Detect which cell encompasses the target text, then output its [X, Y] center coordinate. 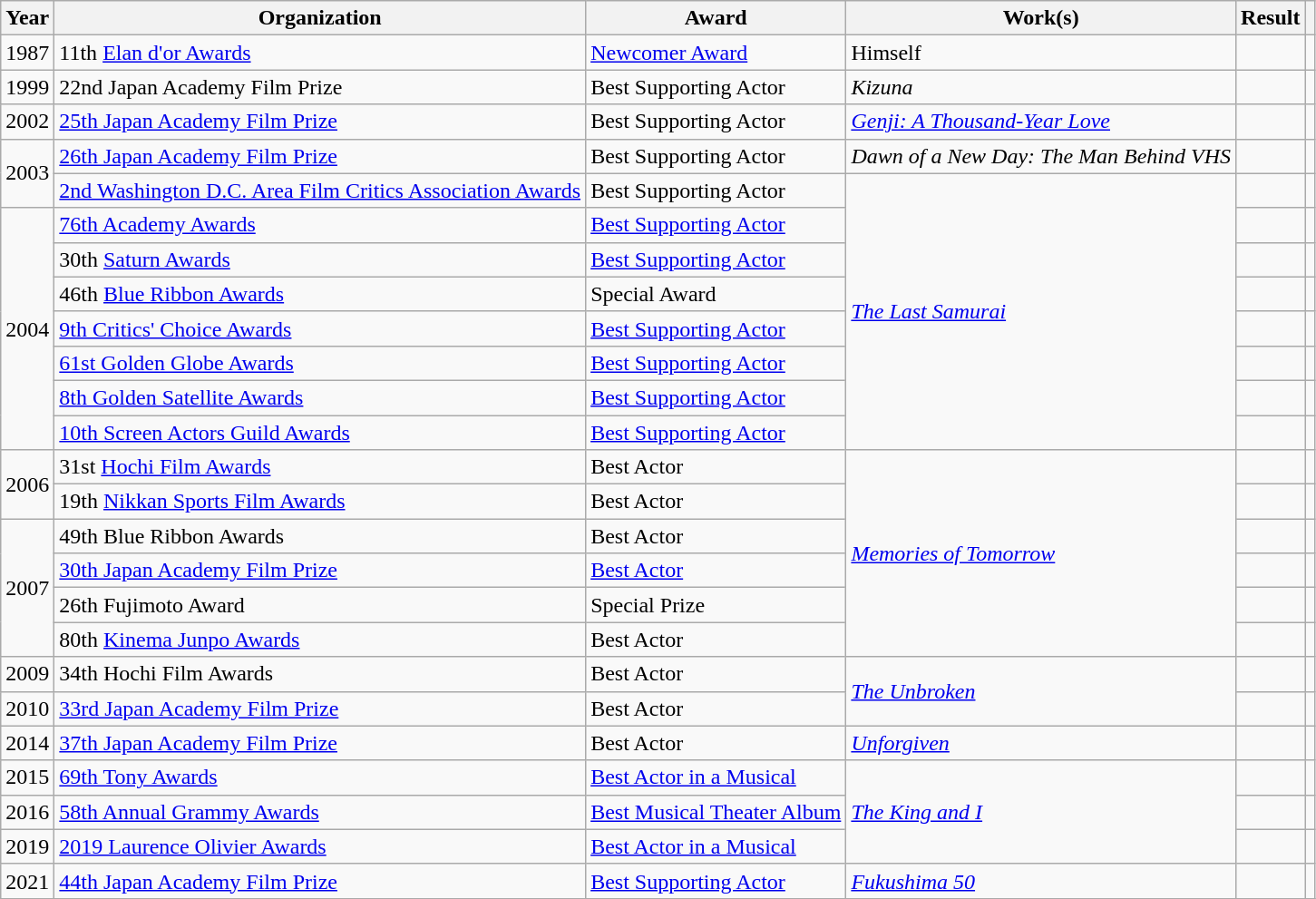
22nd Japan Academy Film Prize [320, 87]
The Last Samurai [1041, 311]
Organization [320, 18]
2003 [27, 173]
80th Kinema Junpo Awards [320, 640]
2014 [27, 743]
33rd Japan Academy Film Prize [320, 708]
2006 [27, 484]
19th Nikkan Sports Film Awards [320, 502]
2004 [27, 328]
2021 [27, 881]
26th Fujimoto Award [320, 605]
61st Golden Globe Awards [320, 363]
2010 [27, 708]
Memories of Tomorrow [1041, 553]
2016 [27, 812]
2019 [27, 846]
Dawn of a New Day: The Man Behind VHS [1041, 156]
11th Elan d'or Awards [320, 53]
Fukushima 50 [1041, 881]
2nd Washington D.C. Area Film Critics Association Awards [320, 191]
Kizuna [1041, 87]
2007 [27, 588]
2015 [27, 777]
2009 [27, 674]
Unforgiven [1041, 743]
31st Hochi Film Awards [320, 467]
58th Annual Grammy Awards [320, 812]
Himself [1041, 53]
Work(s) [1041, 18]
25th Japan Academy Film Prize [320, 122]
The King and I [1041, 812]
9th Critics' Choice Awards [320, 328]
The Unbroken [1041, 691]
2002 [27, 122]
76th Academy Awards [320, 225]
1987 [27, 53]
37th Japan Academy Film Prize [320, 743]
8th Golden Satellite Awards [320, 397]
Newcomer Award [716, 53]
Best Musical Theater Album [716, 812]
69th Tony Awards [320, 777]
30th Saturn Awards [320, 259]
2019 Laurence Olivier Awards [320, 846]
34th Hochi Film Awards [320, 674]
Genji: A Thousand-Year Love [1041, 122]
Special Award [716, 294]
30th Japan Academy Film Prize [320, 571]
49th Blue Ribbon Awards [320, 536]
46th Blue Ribbon Awards [320, 294]
10th Screen Actors Guild Awards [320, 433]
Award [716, 18]
Result [1271, 18]
1999 [27, 87]
44th Japan Academy Film Prize [320, 881]
Special Prize [716, 605]
Year [27, 18]
26th Japan Academy Film Prize [320, 156]
